Provide the [x, y] coordinate of the cell's center where the given text is located.  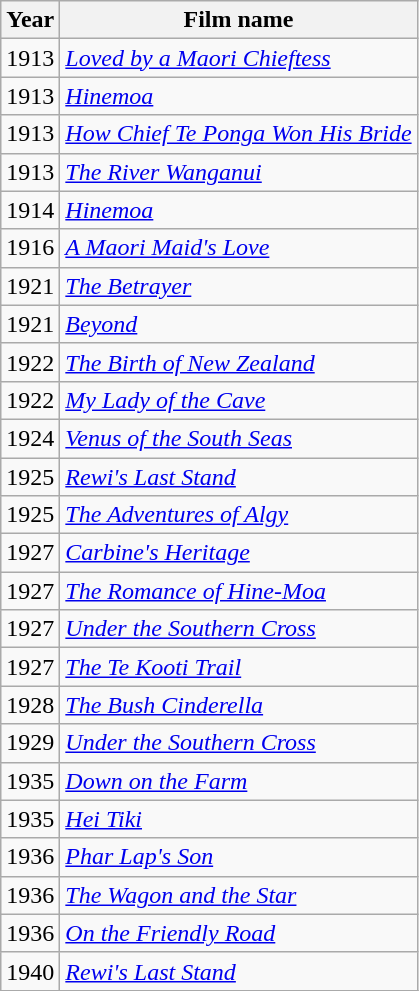
Venus of the South Seas [238, 438]
1914 [30, 210]
The River Wanganui [238, 172]
The Wagon and the Star [238, 895]
The Romance of Hine-Moa [238, 591]
The Adventures of Algy [238, 515]
On the Friendly Road [238, 933]
Year [30, 20]
1924 [30, 438]
The Birth of New Zealand [238, 362]
Phar Lap's Son [238, 857]
Loved by a Maori Chieftess [238, 58]
Hei Tiki [238, 819]
1929 [30, 743]
Beyond [238, 324]
Film name [238, 20]
1916 [30, 248]
The Betrayer [238, 286]
A Maori Maid's Love [238, 248]
Carbine's Heritage [238, 553]
My Lady of the Cave [238, 400]
The Te Kooti Trail [238, 667]
The Bush Cinderella [238, 705]
1928 [30, 705]
Down on the Farm [238, 781]
How Chief Te Ponga Won His Bride [238, 134]
1940 [30, 971]
